Find where the given text appears and provide that cell's center as (x, y) coordinate. 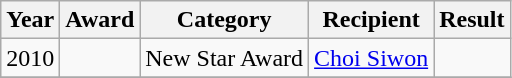
Year (30, 20)
2010 (30, 58)
Award (100, 20)
Category (224, 20)
Recipient (372, 20)
Choi Siwon (372, 58)
Result (472, 20)
New Star Award (224, 58)
